Provide the [x, y] coordinate of the cell's center where the given text is located.  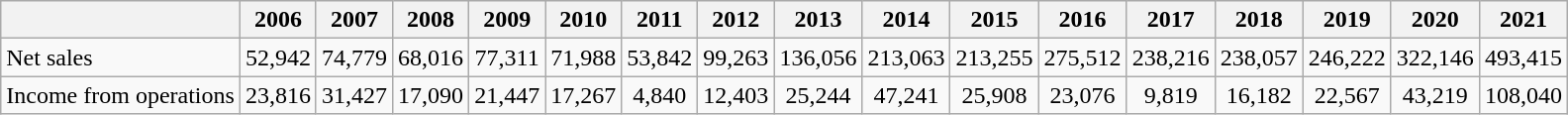
108,040 [1522, 95]
213,063 [907, 57]
12,403 [736, 95]
2006 [277, 20]
17,090 [432, 95]
213,255 [994, 57]
77,311 [507, 57]
16,182 [1259, 95]
9,819 [1170, 95]
2018 [1259, 20]
23,816 [277, 95]
322,146 [1435, 57]
2015 [994, 20]
52,942 [277, 57]
2019 [1346, 20]
74,779 [354, 57]
68,016 [432, 57]
53,842 [659, 57]
Income from operations [121, 95]
246,222 [1346, 57]
2014 [907, 20]
Net sales [121, 57]
2020 [1435, 20]
2021 [1522, 20]
275,512 [1083, 57]
2017 [1170, 20]
31,427 [354, 95]
2011 [659, 20]
2008 [432, 20]
21,447 [507, 95]
4,840 [659, 95]
25,908 [994, 95]
238,216 [1170, 57]
238,057 [1259, 57]
23,076 [1083, 95]
2007 [354, 20]
493,415 [1522, 57]
2013 [818, 20]
99,263 [736, 57]
22,567 [1346, 95]
47,241 [907, 95]
2010 [584, 20]
2009 [507, 20]
136,056 [818, 57]
43,219 [1435, 95]
2012 [736, 20]
17,267 [584, 95]
71,988 [584, 57]
2016 [1083, 20]
25,244 [818, 95]
